Output the (X, Y) coordinate of the center of the cell containing the given text.  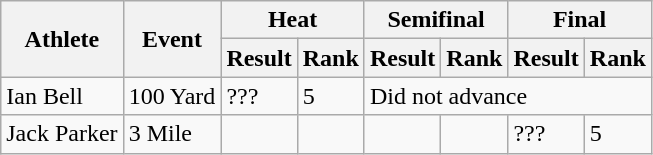
Semifinal (436, 20)
Athlete (62, 39)
Final (580, 20)
Heat (293, 20)
100 Yard (172, 96)
Ian Bell (62, 96)
Event (172, 39)
Jack Parker (62, 134)
Did not advance (508, 96)
3 Mile (172, 134)
